Scan for the cell matching the given text and deliver its (X, Y) coordinate at center. 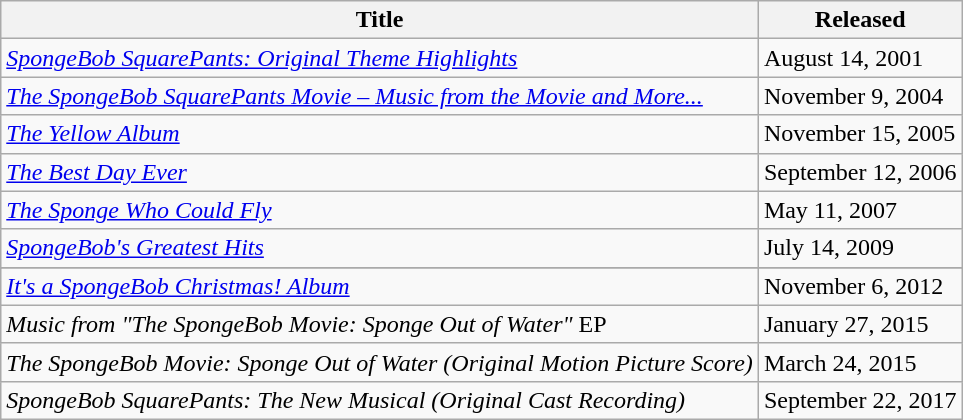
March 24, 2015 (860, 362)
September 22, 2017 (860, 400)
The SpongeBob SquarePants Movie – Music from the Movie and More... (380, 96)
SpongeBob SquarePants: The New Musical (Original Cast Recording) (380, 400)
January 27, 2015 (860, 324)
September 12, 2006 (860, 172)
August 14, 2001 (860, 58)
The Sponge Who Could Fly (380, 210)
SpongeBob SquarePants: Original Theme Highlights (380, 58)
SpongeBob's Greatest Hits (380, 248)
The SpongeBob Movie: Sponge Out of Water (Original Motion Picture Score) (380, 362)
The Best Day Ever (380, 172)
November 6, 2012 (860, 286)
Music from "The SpongeBob Movie: Sponge Out of Water" EP (380, 324)
November 9, 2004 (860, 96)
Released (860, 20)
July 14, 2009 (860, 248)
November 15, 2005 (860, 134)
The Yellow Album (380, 134)
Title (380, 20)
May 11, 2007 (860, 210)
It's a SpongeBob Christmas! Album (380, 286)
